Search for the cell housing the specified text and yield its [X, Y] center coordinate. 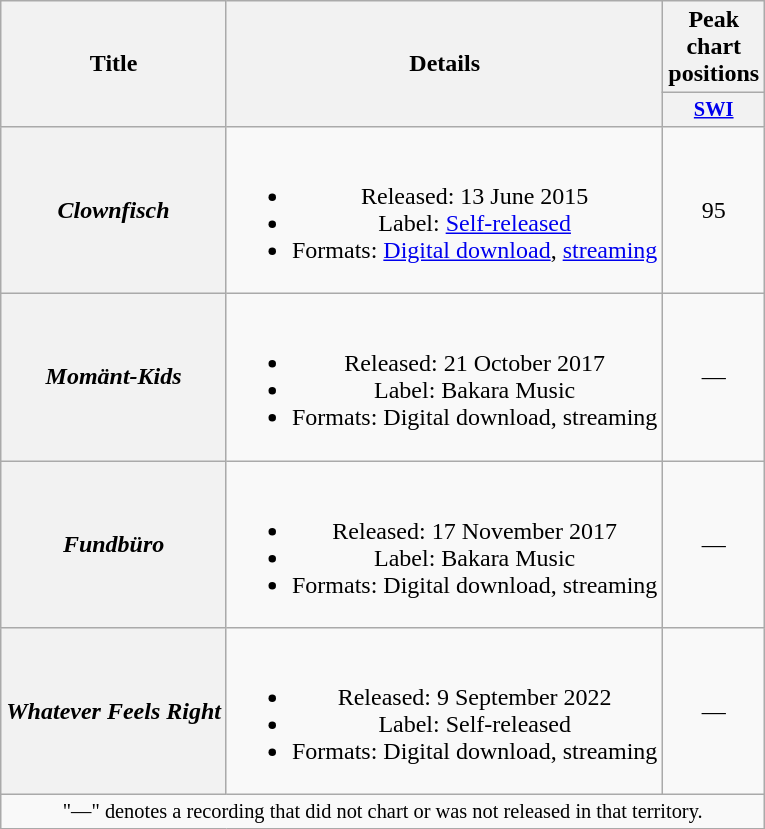
Momänt-Kids [114, 378]
SWI [714, 110]
Fundbüro [114, 544]
Released: 17 November 2017Label: Bakara MusicFormats: Digital download, streaming [444, 544]
"—" denotes a recording that did not chart or was not released in that territory. [383, 812]
Whatever Feels Right [114, 712]
Released: 21 October 2017Label: Bakara MusicFormats: Digital download, streaming [444, 378]
Details [444, 64]
Released: 13 June 2015Label: Self-releasedFormats: Digital download, streaming [444, 210]
Released: 9 September 2022Label: Self-releasedFormats: Digital download, streaming [444, 712]
95 [714, 210]
Title [114, 64]
Clownfisch [114, 210]
Peak chart positions [714, 47]
